For the text-containing cell, return its midpoint in (x, y) coordinate format. 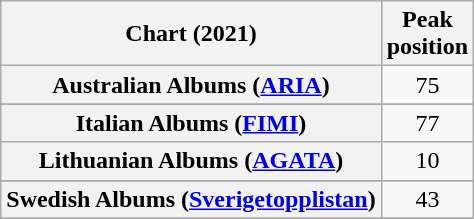
43 (427, 199)
Italian Albums (FIMI) (191, 123)
77 (427, 123)
Swedish Albums (Sverigetopplistan) (191, 199)
75 (427, 85)
Lithuanian Albums (AGATA) (191, 161)
Chart (2021) (191, 34)
Australian Albums (ARIA) (191, 85)
Peakposition (427, 34)
10 (427, 161)
